Search for the cell housing the specified text and yield its [x, y] center coordinate. 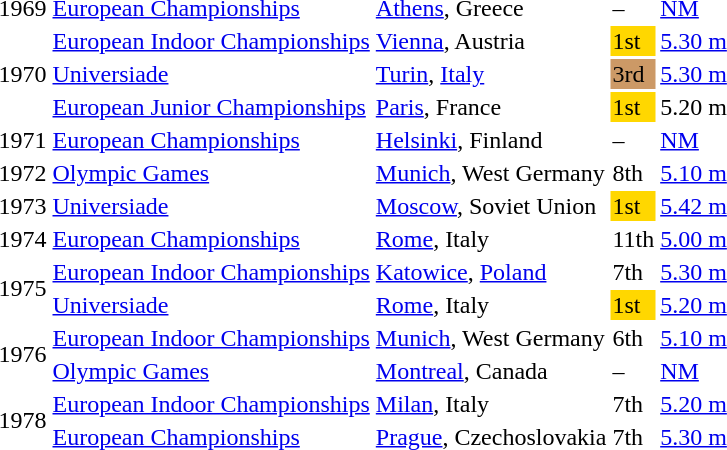
Helsinki, Finland [491, 140]
Milan, Italy [491, 404]
European Junior Championships [211, 107]
6th [634, 338]
Moscow, Soviet Union [491, 206]
3rd [634, 74]
Montreal, Canada [491, 371]
8th [634, 173]
Katowice, Poland [491, 272]
Turin, Italy [491, 74]
11th [634, 239]
Paris, France [491, 107]
Vienna, Austria [491, 41]
